Extract the (X, Y) coordinate from the center of the cell holding the provided text.  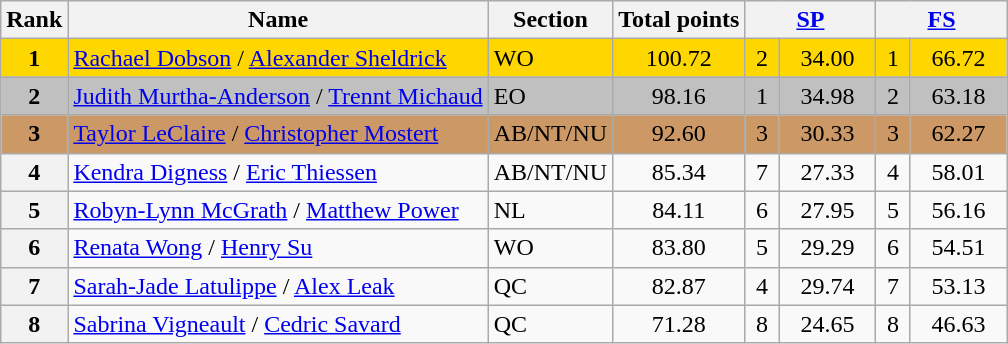
27.95 (828, 210)
63.18 (958, 96)
29.74 (828, 286)
92.60 (679, 134)
Kendra Digness / Eric Thiessen (278, 172)
100.72 (679, 58)
30.33 (828, 134)
24.65 (828, 324)
83.80 (679, 248)
58.01 (958, 172)
84.11 (679, 210)
82.87 (679, 286)
Rank (34, 20)
34.98 (828, 96)
29.29 (828, 248)
46.63 (958, 324)
NL (550, 210)
27.33 (828, 172)
85.34 (679, 172)
Renata Wong / Henry Su (278, 248)
FS (942, 20)
66.72 (958, 58)
Section (550, 20)
Name (278, 20)
56.16 (958, 210)
98.16 (679, 96)
Total points (679, 20)
SP (810, 20)
54.51 (958, 248)
62.27 (958, 134)
Taylor LeClaire / Christopher Mostert (278, 134)
Robyn-Lynn McGrath / Matthew Power (278, 210)
EO (550, 96)
34.00 (828, 58)
Sabrina Vigneault / Cedric Savard (278, 324)
Rachael Dobson / Alexander Sheldrick (278, 58)
Sarah-Jade Latulippe / Alex Leak (278, 286)
71.28 (679, 324)
Judith Murtha-Anderson / Trennt Michaud (278, 96)
53.13 (958, 286)
